Extract the [X, Y] coordinate from the center of the cell holding the provided text.  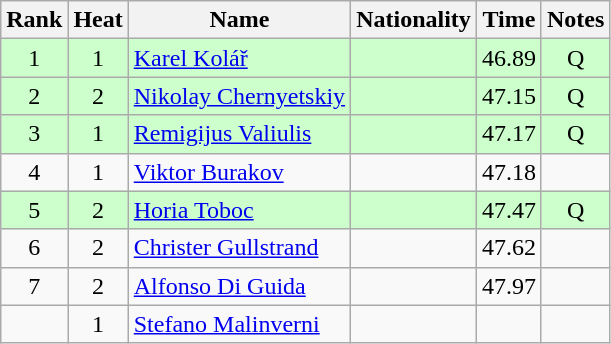
Rank [34, 20]
47.97 [508, 286]
Heat [98, 20]
6 [34, 248]
Viktor Burakov [239, 172]
Karel Kolář [239, 58]
47.18 [508, 172]
Christer Gullstrand [239, 248]
Name [239, 20]
Nikolay Chernyetskiy [239, 96]
47.15 [508, 96]
47.17 [508, 134]
5 [34, 210]
Alfonso Di Guida [239, 286]
Time [508, 20]
4 [34, 172]
47.62 [508, 248]
Remigijus Valiulis [239, 134]
Notes [575, 20]
Stefano Malinverni [239, 324]
Nationality [414, 20]
7 [34, 286]
3 [34, 134]
46.89 [508, 58]
47.47 [508, 210]
Horia Toboc [239, 210]
